Capture the cell that displays the provided text and extract its [x, y] central coordinate. 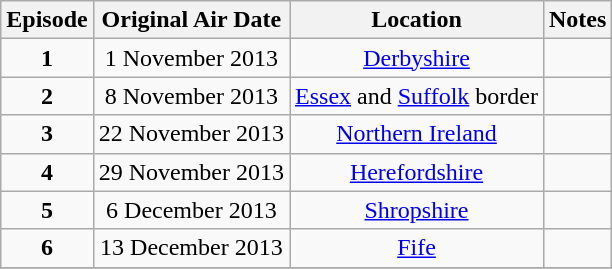
8 November 2013 [191, 96]
Location [417, 20]
Original Air Date [191, 20]
5 [47, 210]
Derbyshire [417, 58]
Episode [47, 20]
6 [47, 248]
Shropshire [417, 210]
6 December 2013 [191, 210]
1 November 2013 [191, 58]
13 December 2013 [191, 248]
Northern Ireland [417, 134]
Essex and Suffolk border [417, 96]
2 [47, 96]
29 November 2013 [191, 172]
Fife [417, 248]
3 [47, 134]
Notes [577, 20]
4 [47, 172]
22 November 2013 [191, 134]
1 [47, 58]
Herefordshire [417, 172]
